Determine the (x, y) coordinate at the center of the cell enclosing the given text.  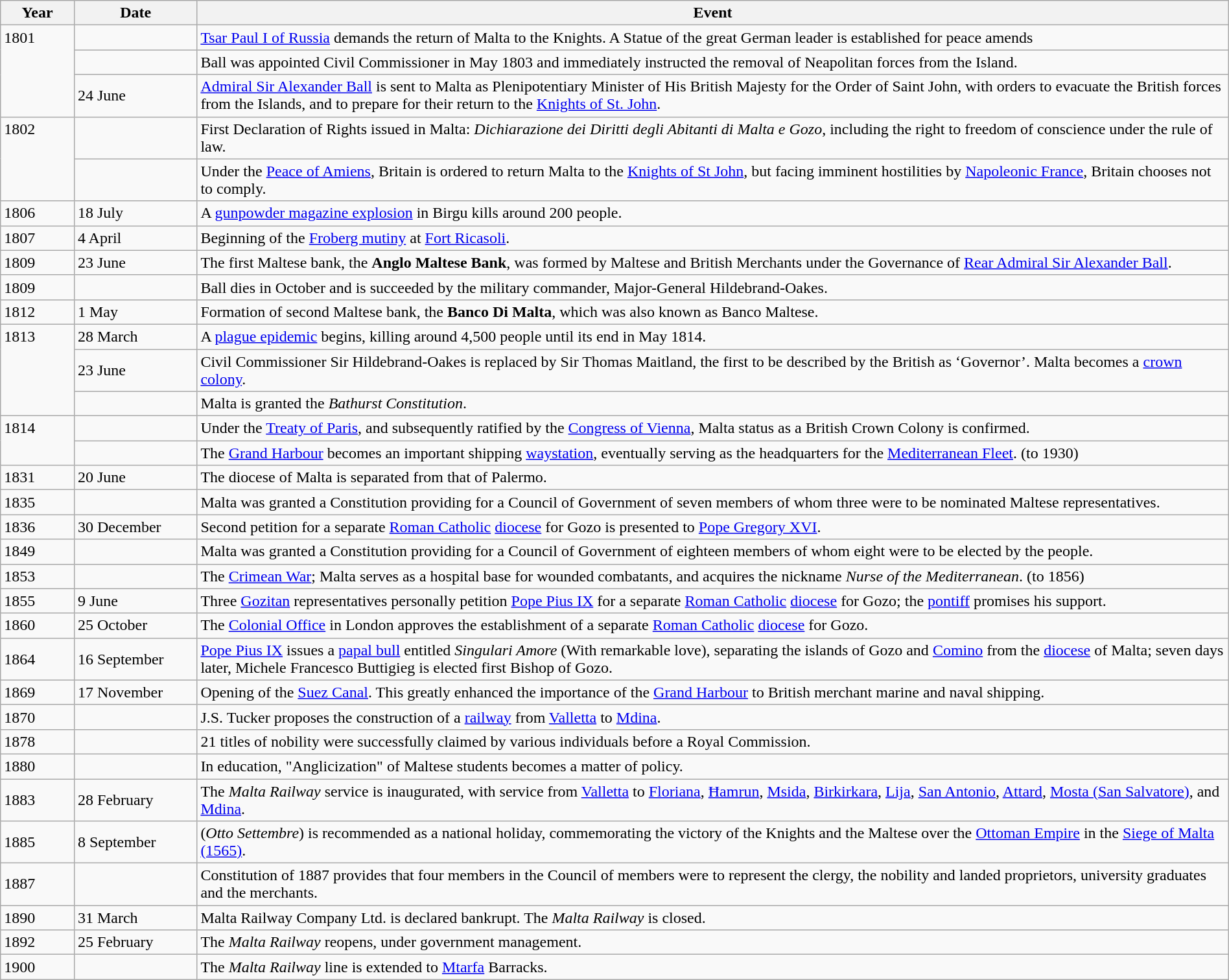
25 February (135, 942)
1835 (38, 502)
1806 (38, 213)
Opening of the Suez Canal. This greatly enhanced the importance of the Grand Harbour to British merchant marine and naval shipping. (713, 692)
1801 (38, 71)
20 June (135, 478)
1883 (38, 800)
Malta Railway Company Ltd. is declared bankrupt. The Malta Railway is closed. (713, 918)
28 February (135, 800)
16 September (135, 659)
1807 (38, 238)
Malta was granted a Constitution providing for a Council of Government of eighteen members of whom eight were to be elected by the people. (713, 552)
Malta was granted a Constitution providing for a Council of Government of seven members of whom three were to be nominated Maltese representatives. (713, 502)
1853 (38, 576)
30 December (135, 527)
1860 (38, 625)
21 titles of nobility were successfully claimed by various individuals before a Royal Commission. (713, 741)
Ball dies in October and is succeeded by the military commander, Major-General Hildebrand-Oakes. (713, 287)
J.S. Tucker proposes the construction of a railway from Valletta to Mdina. (713, 717)
The Grand Harbour becomes an important shipping waystation, eventually serving as the headquarters for the Mediterranean Fleet. (to 1930) (713, 453)
9 June (135, 601)
Formation of second Maltese bank, the Banco Di Malta, which was also known as Banco Maltese. (713, 312)
4 April (135, 238)
1802 (38, 159)
1880 (38, 766)
1812 (38, 312)
The diocese of Malta is separated from that of Palermo. (713, 478)
1890 (38, 918)
1887 (38, 884)
The first Maltese bank, the Anglo Maltese Bank, was formed by Maltese and British Merchants under the Governance of Rear Admiral Sir Alexander Ball. (713, 262)
The Malta Railway reopens, under government management. (713, 942)
The Crimean War; Malta serves as a hospital base for wounded combatants, and acquires the nickname Nurse of the Mediterranean. (to 1856) (713, 576)
8 September (135, 843)
1855 (38, 601)
The Colonial Office in London approves the establishment of a separate Roman Catholic diocese for Gozo. (713, 625)
1878 (38, 741)
1885 (38, 843)
1870 (38, 717)
Tsar Paul I of Russia demands the return of Malta to the Knights. A Statue of the great German leader is established for peace amends (713, 38)
25 October (135, 625)
1813 (38, 369)
1892 (38, 942)
18 July (135, 213)
Beginning of the Froberg mutiny at Fort Ricasoli. (713, 238)
1 May (135, 312)
24 June (135, 96)
In education, "Anglicization" of Maltese students becomes a matter of policy. (713, 766)
1849 (38, 552)
A plague epidemic begins, killing around 4,500 people until its end in May 1814. (713, 336)
1836 (38, 527)
17 November (135, 692)
A gunpowder magazine explosion in Birgu kills around 200 people. (713, 213)
Date (135, 13)
1864 (38, 659)
1831 (38, 478)
Ball was appointed Civil Commissioner in May 1803 and immediately instructed the removal of Neapolitan forces from the Island. (713, 62)
Three Gozitan representatives personally petition Pope Pius IX for a separate Roman Catholic diocese for Gozo; the pontiff promises his support. (713, 601)
The Malta Railway line is extended to Mtarfa Barracks. (713, 967)
1814 (38, 441)
1900 (38, 967)
Under the Treaty of Paris, and subsequently ratified by the Congress of Vienna, Malta status as a British Crown Colony is confirmed. (713, 428)
1869 (38, 692)
Year (38, 13)
Malta is granted the Bathurst Constitution. (713, 404)
28 March (135, 336)
Event (713, 13)
31 March (135, 918)
Second petition for a separate Roman Catholic diocese for Gozo is presented to Pope Gregory XVI. (713, 527)
